Provide the [x, y] coordinate of the cell's center where the given text is located.  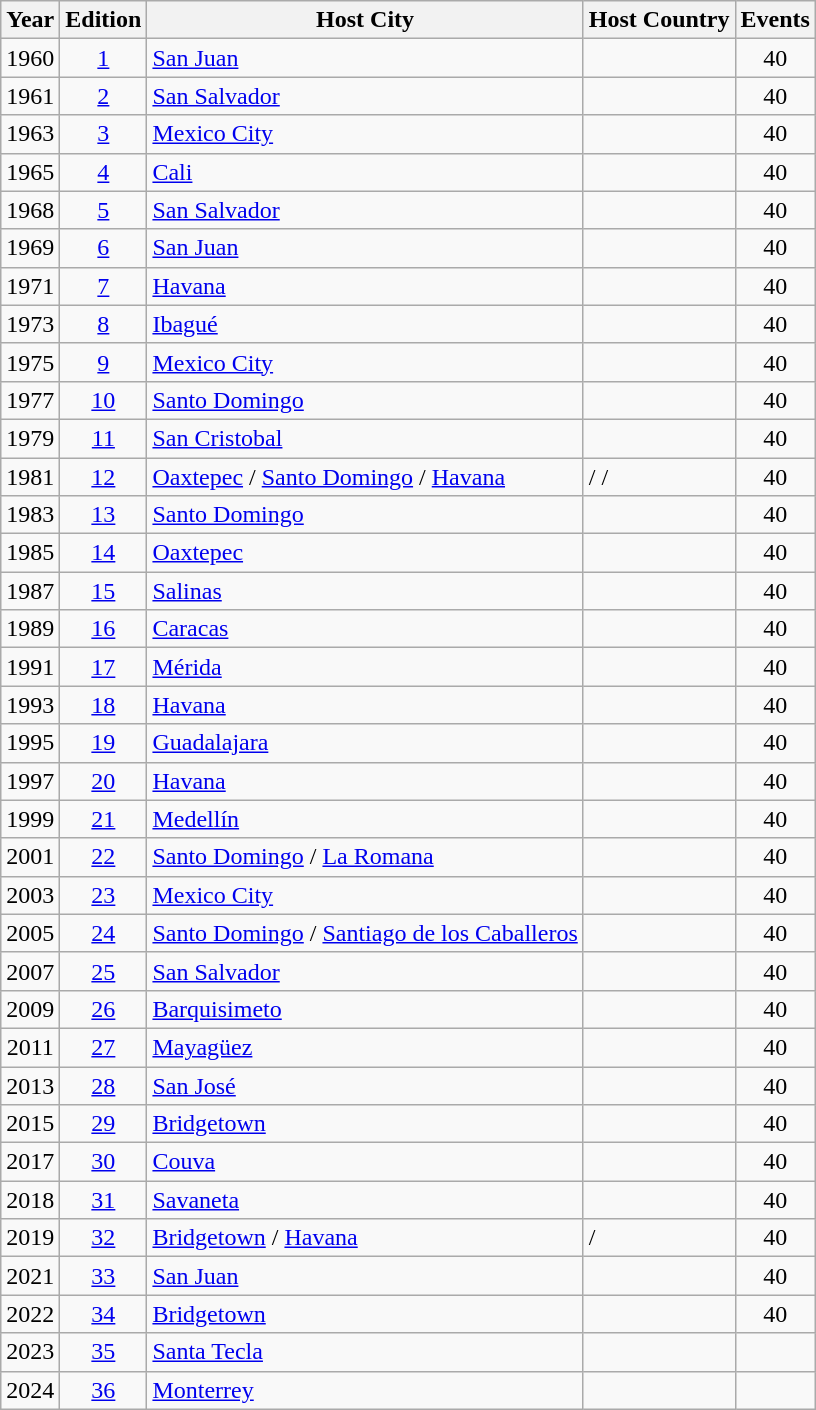
34 [104, 1314]
2003 [30, 895]
2021 [30, 1276]
35 [104, 1352]
Cali [365, 172]
2001 [30, 857]
10 [104, 400]
Caracas [365, 629]
1975 [30, 362]
33 [104, 1276]
1963 [30, 134]
18 [104, 705]
Host City [365, 20]
2017 [30, 1162]
Savaneta [365, 1200]
2013 [30, 1085]
2019 [30, 1238]
1997 [30, 781]
36 [104, 1390]
19 [104, 743]
12 [104, 477]
Events [775, 20]
1983 [30, 515]
1977 [30, 400]
1960 [30, 58]
23 [104, 895]
Oaxtepec [365, 553]
Edition [104, 20]
2005 [30, 933]
21 [104, 819]
2011 [30, 1047]
16 [104, 629]
7 [104, 286]
11 [104, 438]
1995 [30, 743]
San Cristobal [365, 438]
26 [104, 1009]
Santa Tecla [365, 1352]
20 [104, 781]
5 [104, 210]
1979 [30, 438]
29 [104, 1124]
Oaxtepec / Santo Domingo / Havana [365, 477]
1981 [30, 477]
2022 [30, 1314]
6 [104, 248]
22 [104, 857]
24 [104, 933]
14 [104, 553]
2 [104, 96]
1968 [30, 210]
San José [365, 1085]
1991 [30, 667]
3 [104, 134]
1965 [30, 172]
Mayagüez [365, 1047]
4 [104, 172]
2023 [30, 1352]
Monterrey [365, 1390]
Santo Domingo / La Romana [365, 857]
17 [104, 667]
1961 [30, 96]
32 [104, 1238]
31 [104, 1200]
Couva [365, 1162]
27 [104, 1047]
Santo Domingo / Santiago de los Caballeros [365, 933]
2007 [30, 971]
8 [104, 324]
Year [30, 20]
9 [104, 362]
1 [104, 58]
2015 [30, 1124]
Mérida [365, 667]
1985 [30, 553]
1971 [30, 286]
1993 [30, 705]
Medellín [365, 819]
28 [104, 1085]
Salinas [365, 591]
/ [659, 1238]
Ibagué [365, 324]
2018 [30, 1200]
Barquisimeto [365, 1009]
1969 [30, 248]
2024 [30, 1390]
Guadalajara [365, 743]
2009 [30, 1009]
1987 [30, 591]
1973 [30, 324]
1999 [30, 819]
15 [104, 591]
Bridgetown / Havana [365, 1238]
13 [104, 515]
30 [104, 1162]
1989 [30, 629]
/ / [659, 477]
25 [104, 971]
Host Country [659, 20]
